Search for the cell housing the specified text and yield its [X, Y] center coordinate. 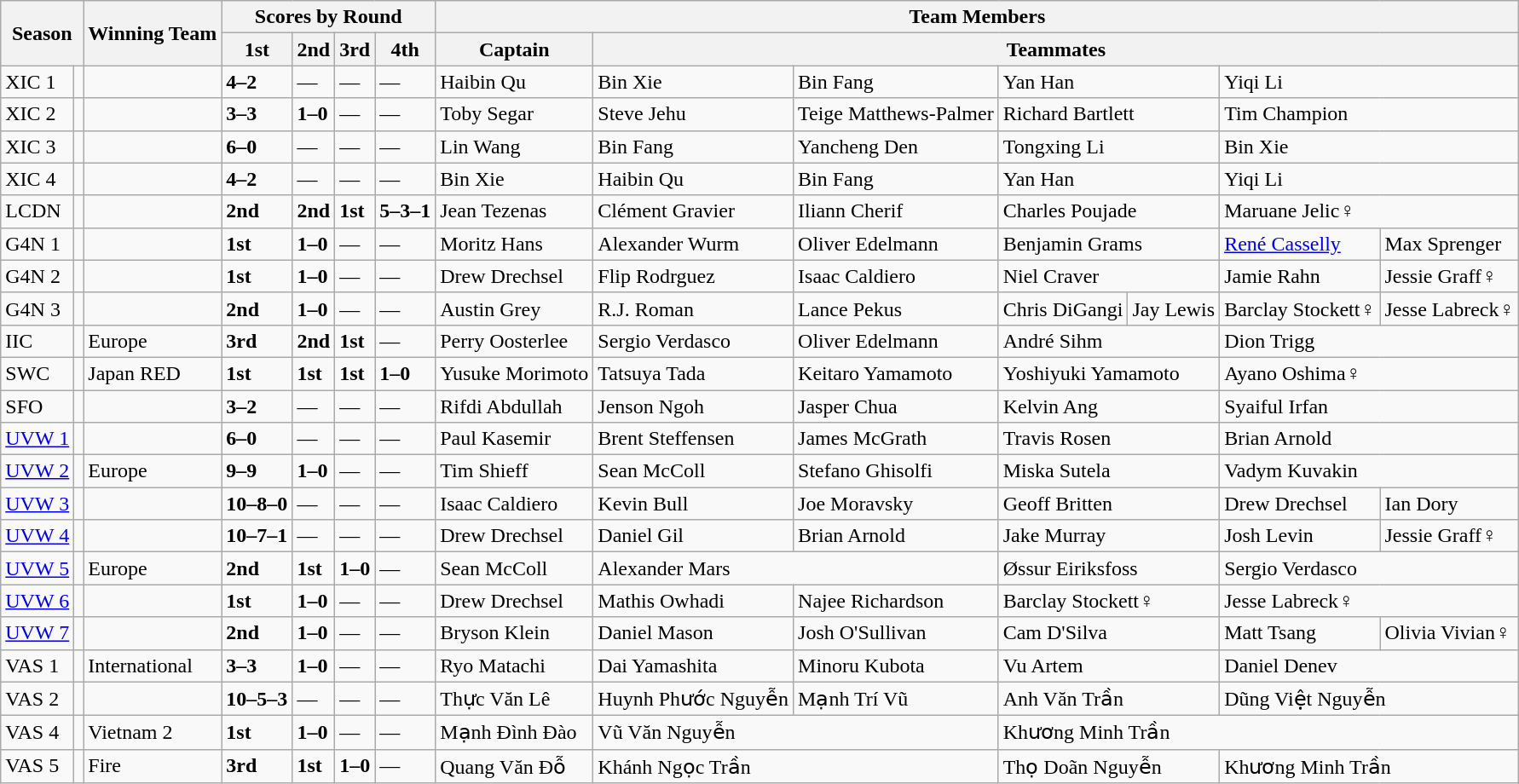
Alexander Mars [796, 568]
Teige Matthews-Palmer [897, 114]
XIC 1 [38, 82]
Kevin Bull [694, 504]
Travis Rosen [1108, 439]
André Sihm [1108, 341]
Joe Moravsky [897, 504]
Matt Tsang [1300, 633]
Jay Lewis [1174, 308]
Yoshiyuki Yamamoto [1108, 373]
Mạnh Trí Vũ [897, 699]
Najee Richardson [897, 601]
Scores by Round [329, 17]
Austin Grey [515, 308]
Miska Sutela [1108, 471]
Tatsuya Tada [694, 373]
UVW 5 [38, 568]
Vu Artem [1108, 666]
UVW 1 [38, 439]
Dai Yamashita [694, 666]
Dũng Việt Nguyễn [1369, 699]
XIC 4 [38, 179]
Josh Levin [1300, 536]
G4N 1 [38, 244]
Steve Jehu [694, 114]
Vũ Văn Nguyễn [796, 733]
Jasper Chua [897, 406]
Alexander Wurm [694, 244]
Ian Dory [1449, 504]
Lin Wang [515, 147]
R.J. Roman [694, 308]
Moritz Hans [515, 244]
Paul Kasemir [515, 439]
Richard Bartlett [1108, 114]
Kelvin Ang [1108, 406]
VAS 2 [38, 699]
Tongxing Li [1108, 147]
Stefano Ghisolfi [897, 471]
Flip Rodrguez [694, 276]
Winning Team [153, 33]
UVW 4 [38, 536]
Thực Văn Lê [515, 699]
IIC [38, 341]
9–9 [257, 471]
Ayano Oshima♀ [1369, 373]
Rifdi Abdullah [515, 406]
Max Sprenger [1449, 244]
XIC 3 [38, 147]
Perry Oosterlee [515, 341]
Fire [153, 766]
Yancheng Den [897, 147]
SWC [38, 373]
Keitaro Yamamoto [897, 373]
Dion Trigg [1369, 341]
Daniel Mason [694, 633]
5–3–1 [406, 211]
Yusuke Morimoto [515, 373]
Toby Segar [515, 114]
Daniel Gil [694, 536]
Tim Champion [1369, 114]
Jamie Rahn [1300, 276]
SFO [38, 406]
James McGrath [897, 439]
Japan RED [153, 373]
Cam D'Silva [1108, 633]
Niel Craver [1108, 276]
Maruane Jelic♀ [1369, 211]
Lance Pekus [897, 308]
Bryson Klein [515, 633]
Syaiful Irfan [1369, 406]
Teammates [1056, 49]
UVW 7 [38, 633]
Anh Văn Trần [1108, 699]
Benjamin Grams [1108, 244]
10–7–1 [257, 536]
Jenson Ngoh [694, 406]
René Casselly [1300, 244]
Tim Shieff [515, 471]
Vadym Kuvakin [1369, 471]
UVW 3 [38, 504]
G4N 2 [38, 276]
VAS 1 [38, 666]
Charles Poujade [1108, 211]
Chris DiGangi [1063, 308]
Khánh Ngọc Trần [796, 766]
International [153, 666]
UVW 2 [38, 471]
Clément Gravier [694, 211]
Captain [515, 49]
XIC 2 [38, 114]
Jake Murray [1108, 536]
G4N 3 [38, 308]
Geoff Britten [1108, 504]
Ryo Matachi [515, 666]
Minoru Kubota [897, 666]
LCDN [38, 211]
UVW 6 [38, 601]
10–8–0 [257, 504]
Jean Tezenas [515, 211]
Øssur Eiriksfoss [1108, 568]
Huynh Phước Nguyễn [694, 699]
Olivia Vivian♀ [1449, 633]
Mathis Owhadi [694, 601]
VAS 4 [38, 733]
Team Members [977, 17]
Season [43, 33]
VAS 5 [38, 766]
10–5–3 [257, 699]
Quang Văn Đỗ [515, 766]
Daniel Denev [1369, 666]
Thọ Doãn Nguyễn [1108, 766]
3–2 [257, 406]
Brent Steffensen [694, 439]
4th [406, 49]
Mạnh Đình Đào [515, 733]
Iliann Cherif [897, 211]
Josh O'Sullivan [897, 633]
Vietnam 2 [153, 733]
